Return the (x, y) coordinate for the center point of the cell that contains the specified text.  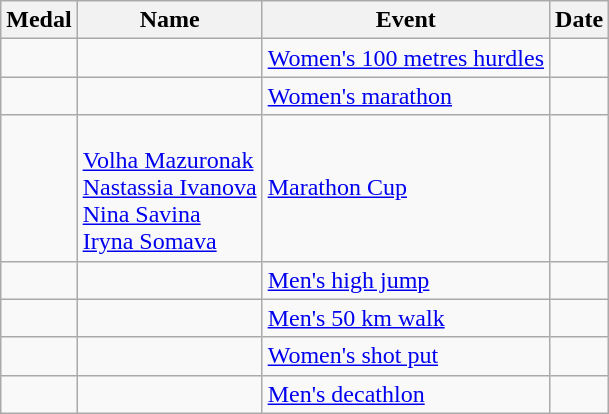
Men's high jump (406, 280)
Volha MazuronakNastassia IvanovaNina SavinaIryna Somava (170, 188)
Event (406, 20)
Men's decathlon (406, 394)
Men's 50 km walk (406, 318)
Marathon Cup (406, 188)
Women's shot put (406, 356)
Name (170, 20)
Women's marathon (406, 96)
Women's 100 metres hurdles (406, 58)
Date (580, 20)
Medal (39, 20)
